Find where the given text appears and provide that cell's center as [X, Y] coordinate. 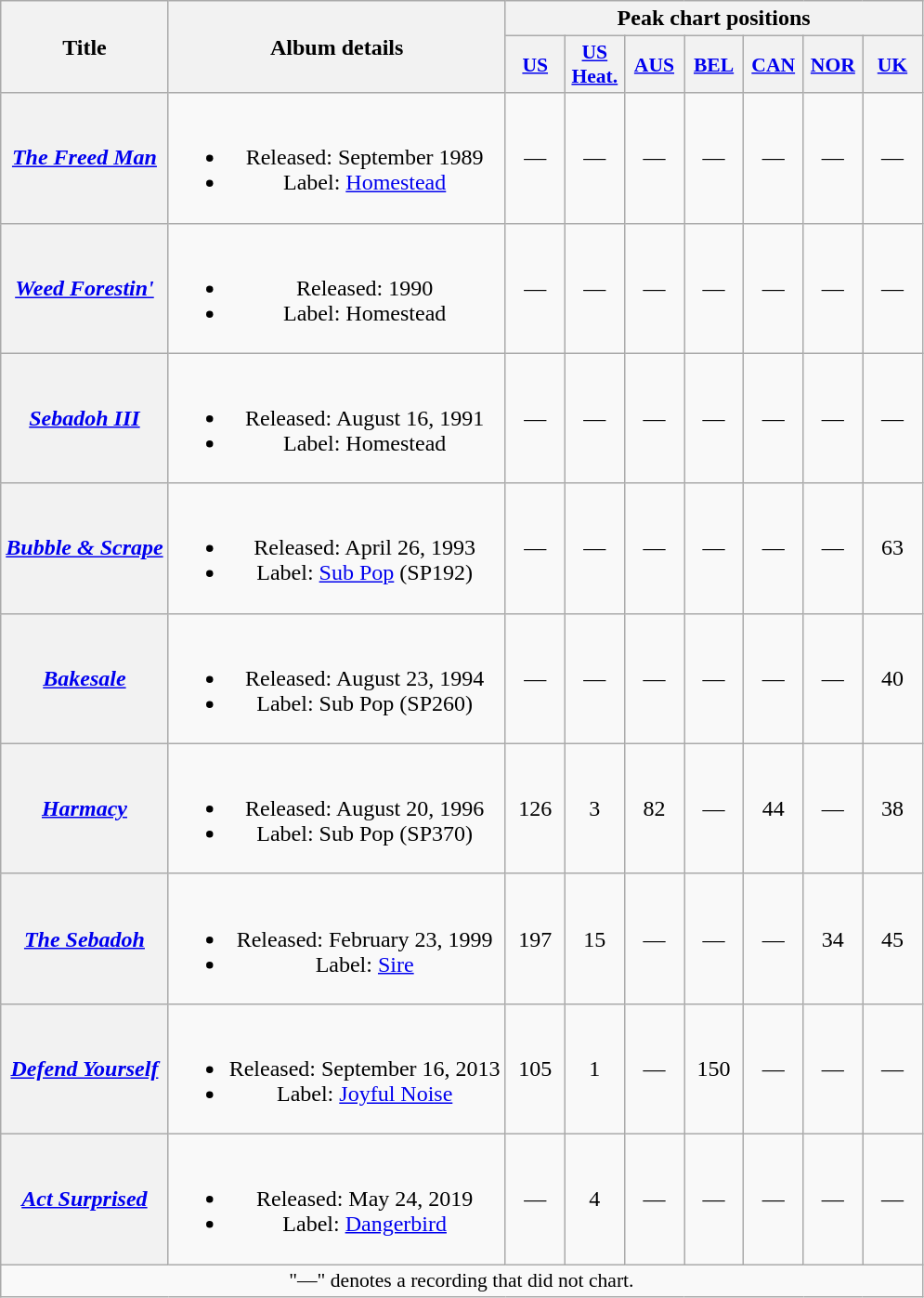
Released: May 24, 2019Label: Dangerbird [336, 1199]
USHeat. [594, 65]
Released: February 23, 1999Label: Sire [336, 938]
15 [594, 938]
105 [535, 1069]
Released: August 16, 1991Label: Homestead [336, 418]
Defend Yourself [85, 1069]
45 [892, 938]
"—" denotes a recording that did not chart. [462, 1280]
4 [594, 1199]
The Sebadoh [85, 938]
NOR [833, 65]
Released: April 26, 1993Label: Sub Pop (SP192) [336, 548]
Released: August 20, 1996Label: Sub Pop (SP370) [336, 808]
Released: September 1989Label: Homestead [336, 158]
Sebadoh III [85, 418]
38 [892, 808]
The Freed Man [85, 158]
1 [594, 1069]
197 [535, 938]
Peak chart positions [713, 19]
Act Surprised [85, 1199]
Album details [336, 46]
CAN [774, 65]
Title [85, 46]
BEL [714, 65]
40 [892, 678]
82 [654, 808]
34 [833, 938]
150 [714, 1069]
US [535, 65]
Released: August 23, 1994Label: Sub Pop (SP260) [336, 678]
3 [594, 808]
44 [774, 808]
AUS [654, 65]
Released: 1990Label: Homestead [336, 288]
Bubble & Scrape [85, 548]
Released: September 16, 2013Label: Joyful Noise [336, 1069]
Bakesale [85, 678]
63 [892, 548]
126 [535, 808]
Harmacy [85, 808]
Weed Forestin' [85, 288]
UK [892, 65]
